Identify which cell holds the provided text, then report its (x, y) central coordinate. 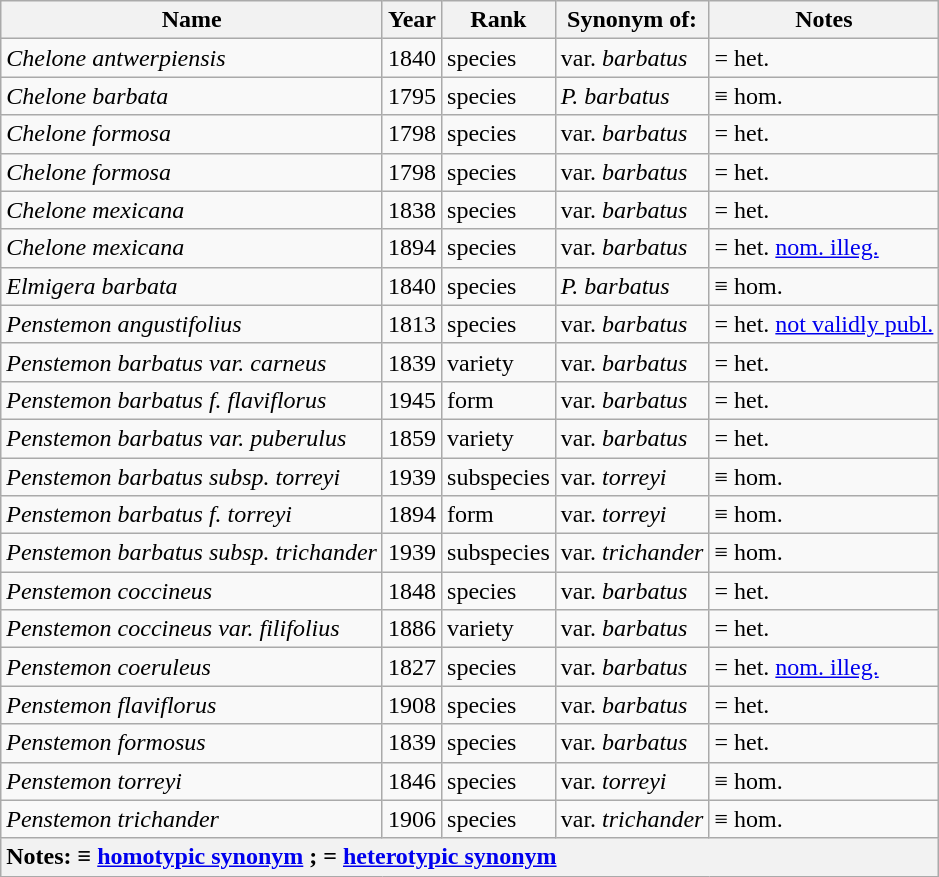
Penstemon barbatus var. puberulus (192, 438)
Penstemon coccineus (192, 591)
1827 (412, 667)
Penstemon trichander (192, 819)
Synonym of: (632, 20)
Chelone barbata (192, 96)
Penstemon formosus (192, 743)
1846 (412, 781)
1906 (412, 819)
1838 (412, 210)
Penstemon angustifolius (192, 324)
1908 (412, 705)
Penstemon barbatus f. torreyi (192, 515)
1886 (412, 629)
Penstemon barbatus subsp. torreyi (192, 477)
Penstemon barbatus subsp. trichander (192, 553)
Penstemon flaviflorus (192, 705)
1795 (412, 96)
Penstemon coeruleus (192, 667)
Notes (824, 20)
1945 (412, 400)
Year (412, 20)
Rank (499, 20)
1813 (412, 324)
Notes: ≡ homotypic synonym ; = heterotypic synonym (470, 857)
Penstemon torreyi (192, 781)
Elmigera barbata (192, 286)
Penstemon barbatus var. carneus (192, 362)
1848 (412, 591)
Name (192, 20)
= het. not validly publ. (824, 324)
1859 (412, 438)
Penstemon coccineus var. filifolius (192, 629)
Penstemon barbatus f. flaviflorus (192, 400)
Chelone antwerpiensis (192, 58)
